Return the [X, Y] coordinate for the center point of the cell that contains the specified text.  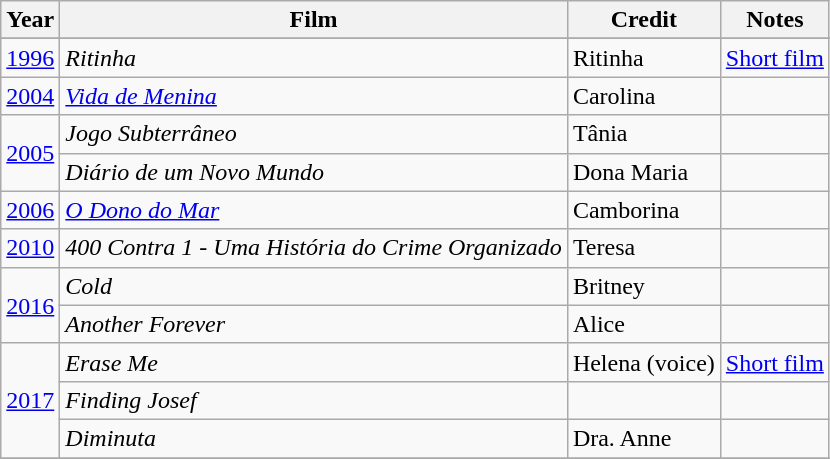
2010 [30, 248]
Vida de Menina [314, 96]
O Dono do Mar [314, 210]
Carolina [644, 96]
Teresa [644, 248]
400 Contra 1 - Uma História do Crime Organizado [314, 248]
2016 [30, 305]
Cold [314, 286]
Another Forever [314, 324]
Helena (voice) [644, 362]
2017 [30, 400]
Diário de um Novo Mundo [314, 172]
Jogo Subterrâneo [314, 134]
Dona Maria [644, 172]
Notes [774, 20]
Film [314, 20]
Diminuta [314, 438]
Alice [644, 324]
Tânia [644, 134]
2006 [30, 210]
Erase Me [314, 362]
Year [30, 20]
Dra. Anne [644, 438]
2004 [30, 96]
Credit [644, 20]
1996 [30, 58]
2005 [30, 153]
Britney [644, 286]
Camborina [644, 210]
Finding Josef [314, 400]
